Identify which cell holds the provided text, then report its (x, y) central coordinate. 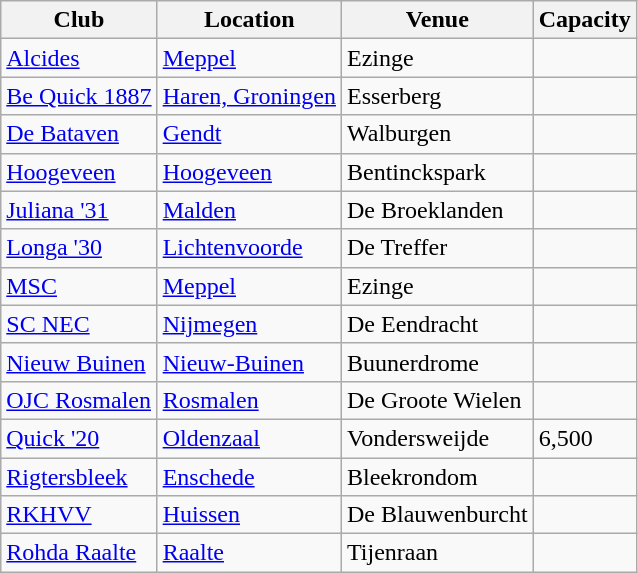
De Blauwenburcht (437, 515)
De Groote Wielen (437, 400)
Location (249, 20)
Rigtersbleek (79, 477)
Nieuw-Buinen (249, 362)
Gendt (249, 134)
Malden (249, 210)
De Broeklanden (437, 210)
Bleekrondom (437, 477)
Capacity (584, 20)
Venue (437, 20)
Raalte (249, 553)
Nijmegen (249, 324)
Lichtenvoorde (249, 248)
Be Quick 1887 (79, 96)
De Eendracht (437, 324)
Buunerdrome (437, 362)
De Bataven (79, 134)
Vondersweijde (437, 438)
Tijenraan (437, 553)
Huissen (249, 515)
6,500 (584, 438)
Juliana '31 (79, 210)
Esserberg (437, 96)
RKHVV (79, 515)
Bentinckspark (437, 172)
Rosmalen (249, 400)
MSC (79, 286)
Rohda Raalte (79, 553)
Enschede (249, 477)
Club (79, 20)
Nieuw Buinen (79, 362)
De Treffer (437, 248)
OJC Rosmalen (79, 400)
Oldenzaal (249, 438)
Quick '20 (79, 438)
SC NEC (79, 324)
Alcides (79, 58)
Longa '30 (79, 248)
Haren, Groningen (249, 96)
Walburgen (437, 134)
